Extract the [X, Y] coordinate from the center of the cell holding the provided text.  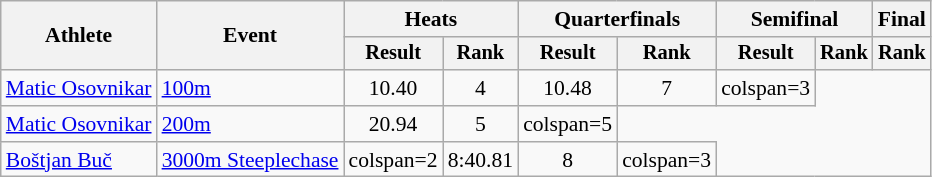
Event [250, 36]
20.94 [394, 124]
100m [250, 88]
Semifinal [794, 19]
Athlete [79, 36]
7 [666, 88]
10.40 [394, 88]
colspan=3 [766, 88]
Quarterfinals [617, 19]
Final [902, 19]
5 [480, 124]
200m [250, 124]
Heats [432, 19]
colspan=5 [568, 124]
10.48 [568, 88]
4 [480, 88]
